From the cell containing the given text, extract its center point as [x, y] coordinate. 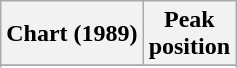
Peakposition [189, 34]
Chart (1989) [72, 34]
